For the text-containing cell, return its midpoint in (X, Y) coordinate format. 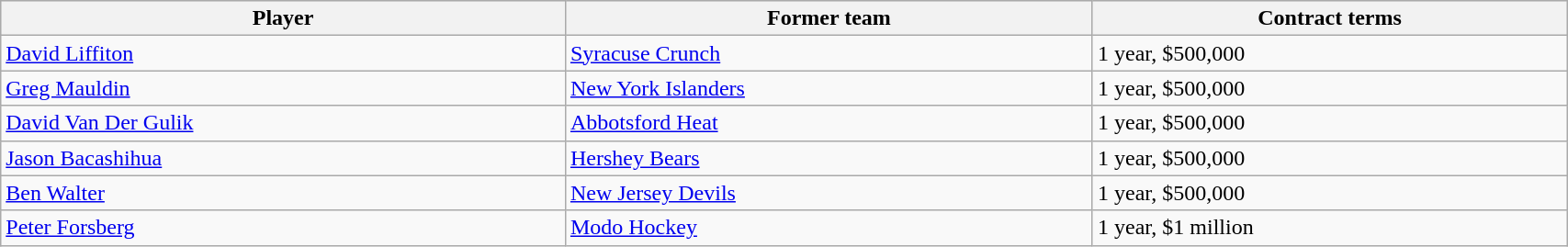
David Liffiton (283, 53)
New York Islanders (829, 88)
1 year, $1 million (1329, 228)
Jason Bacashihua (283, 158)
Syracuse Crunch (829, 53)
Peter Forsberg (283, 228)
David Van Der Gulik (283, 123)
Former team (829, 18)
Abbotsford Heat (829, 123)
Greg Mauldin (283, 88)
Contract terms (1329, 18)
Modo Hockey (829, 228)
Hershey Bears (829, 158)
New Jersey Devils (829, 193)
Player (283, 18)
Ben Walter (283, 193)
